Find where the given text appears and provide that cell's center as [x, y] coordinate. 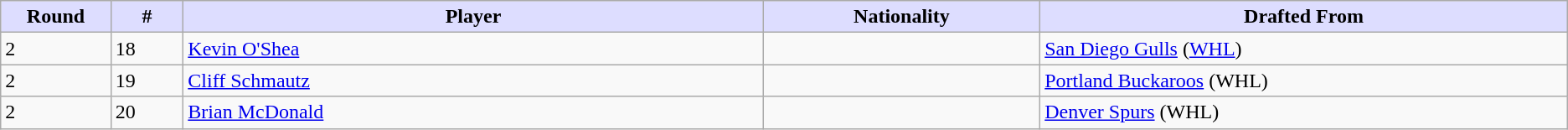
Drafted From [1304, 17]
Brian McDonald [473, 112]
20 [147, 112]
Denver Spurs (WHL) [1304, 112]
# [147, 17]
Portland Buckaroos (WHL) [1304, 81]
San Diego Gulls (WHL) [1304, 49]
18 [147, 49]
Cliff Schmautz [473, 81]
Round [56, 17]
Nationality [901, 17]
Kevin O'Shea [473, 49]
19 [147, 81]
Player [473, 17]
